Search for the cell housing the specified text and yield its [x, y] center coordinate. 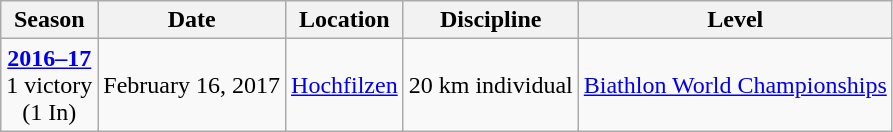
Location [345, 20]
Biathlon World Championships [735, 85]
2016–17 1 victory (1 In) [50, 85]
Level [735, 20]
February 16, 2017 [192, 85]
Hochfilzen [345, 85]
Date [192, 20]
20 km individual [490, 85]
Discipline [490, 20]
Season [50, 20]
